Search for the cell housing the specified text and yield its [x, y] center coordinate. 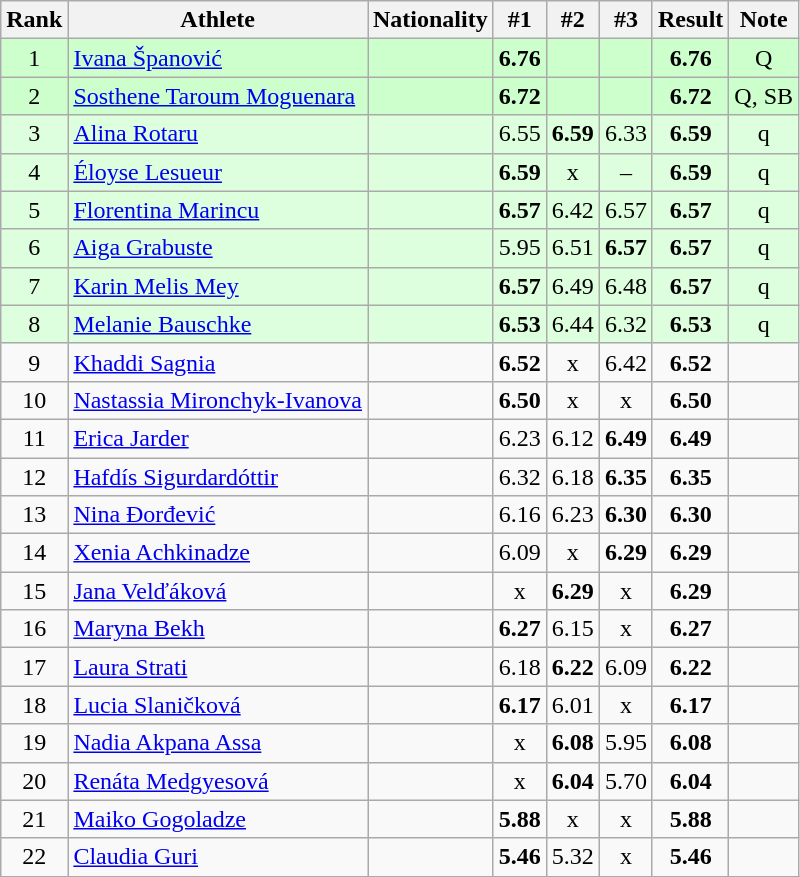
#1 [520, 20]
#2 [572, 20]
Hafdís Sigurdardóttir [218, 477]
Éloyse Lesueur [218, 172]
Erica Jarder [218, 438]
11 [34, 438]
Note [764, 20]
Sosthene Taroum Moguenara [218, 96]
– [626, 172]
Renáta Medgyesová [218, 781]
6.55 [520, 134]
Claudia Guri [218, 857]
Khaddi Sagnia [218, 362]
Maiko Gogoladze [218, 819]
6.51 [572, 248]
Athlete [218, 20]
Q, SB [764, 96]
15 [34, 591]
10 [34, 400]
Aiga Grabuste [218, 248]
6.01 [572, 705]
18 [34, 705]
21 [34, 819]
2 [34, 96]
22 [34, 857]
Xenia Achkinadze [218, 553]
4 [34, 172]
17 [34, 667]
Rank [34, 20]
6.33 [626, 134]
Nadia Akpana Assa [218, 743]
6 [34, 248]
Karin Melis Mey [218, 286]
8 [34, 324]
Q [764, 58]
3 [34, 134]
Laura Strati [218, 667]
Nationality [431, 20]
6.16 [520, 515]
Melanie Bauschke [218, 324]
Florentina Marincu [218, 210]
6.44 [572, 324]
20 [34, 781]
9 [34, 362]
Nina Đorđević [218, 515]
Ivana Španović [218, 58]
16 [34, 629]
14 [34, 553]
Maryna Bekh [218, 629]
5.32 [572, 857]
5 [34, 210]
19 [34, 743]
5.70 [626, 781]
7 [34, 286]
Nastassia Mironchyk-Ivanova [218, 400]
6.48 [626, 286]
Lucia Slaničková [218, 705]
Result [690, 20]
1 [34, 58]
12 [34, 477]
#3 [626, 20]
Alina Rotaru [218, 134]
6.15 [572, 629]
6.12 [572, 438]
Jana Velďáková [218, 591]
13 [34, 515]
